Identify which cell holds the provided text, then report its (x, y) central coordinate. 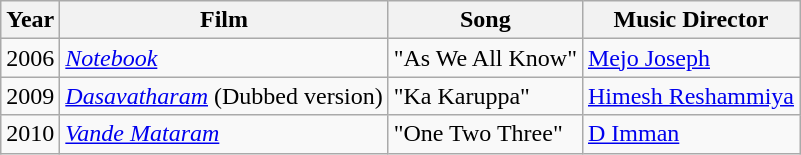
Song (485, 20)
Year (30, 20)
"As We All Know" (485, 58)
"One Two Three" (485, 134)
2010 (30, 134)
Notebook (224, 58)
"Ka Karuppa" (485, 96)
Dasavatharam (Dubbed version) (224, 96)
Film (224, 20)
Himesh Reshammiya (690, 96)
2006 (30, 58)
Music Director (690, 20)
Mejo Joseph (690, 58)
2009 (30, 96)
Vande Mataram (224, 134)
D Imman (690, 134)
